Determine the (X, Y) coordinate at the center of the cell enclosing the given text.  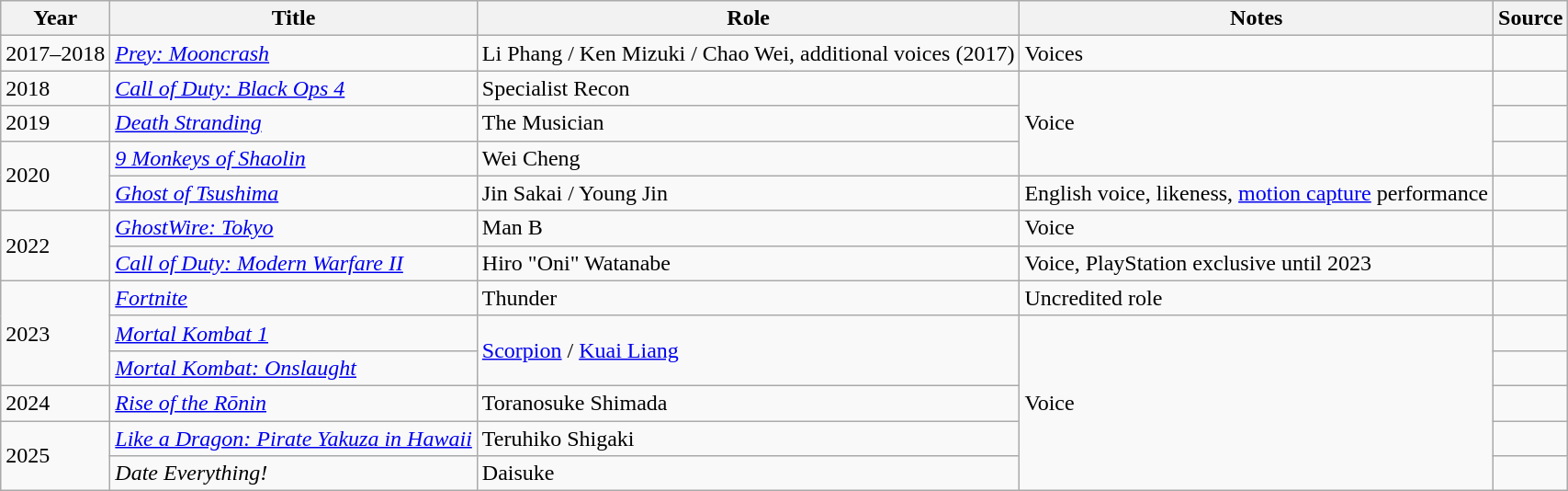
Specialist Recon (748, 88)
Date Everything! (294, 474)
2023 (55, 333)
Role (748, 18)
Fortnite (294, 298)
Li Phang / Ken Mizuki / Chao Wei, additional voices (2017) (748, 53)
Teruhiko Shigaki (748, 439)
GhostWire: Tokyo (294, 228)
Title (294, 18)
Man B (748, 228)
English voice, likeness, motion capture performance (1257, 193)
Uncredited role (1257, 298)
2018 (55, 88)
Death Stranding (294, 123)
Voices (1257, 53)
Voice, PlayStation exclusive until 2023 (1257, 263)
Call of Duty: Black Ops 4 (294, 88)
Scorpion / Kuai Liang (748, 350)
Wei Cheng (748, 158)
Year (55, 18)
Mortal Kombat: Onslaught (294, 368)
Mortal Kombat 1 (294, 333)
2019 (55, 123)
Thunder (748, 298)
Ghost of Tsushima (294, 193)
9 Monkeys of Shaolin (294, 158)
Notes (1257, 18)
2022 (55, 245)
Like a Dragon: Pirate Yakuza in Hawaii (294, 439)
2017–2018 (55, 53)
Toranosuke Shimada (748, 403)
Prey: Mooncrash (294, 53)
Source (1530, 18)
The Musician (748, 123)
Call of Duty: Modern Warfare II (294, 263)
Rise of the Rōnin (294, 403)
2024 (55, 403)
Daisuke (748, 474)
Hiro "Oni" Watanabe (748, 263)
Jin Sakai / Young Jin (748, 193)
2025 (55, 456)
2020 (55, 176)
